Locate the cell with the specified text and output its (X, Y) center coordinate. 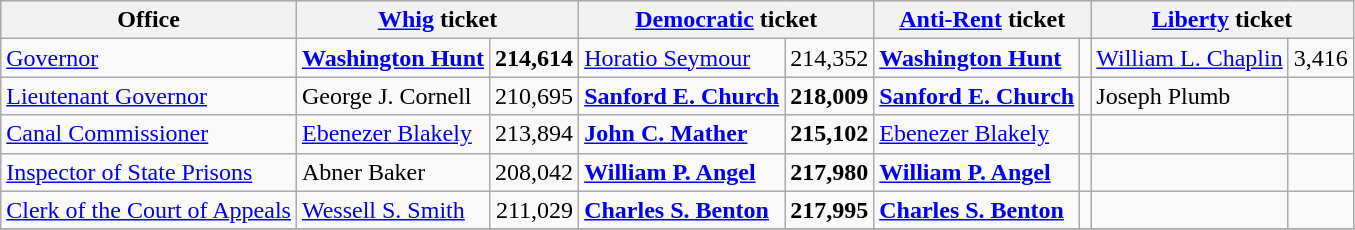
John C. Mather (682, 134)
Inspector of State Prisons (149, 172)
Clerk of the Court of Appeals (149, 210)
211,029 (534, 210)
Democratic ticket (726, 20)
William L. Chaplin (1190, 58)
Canal Commissioner (149, 134)
213,894 (534, 134)
3,416 (1320, 58)
Liberty ticket (1222, 20)
Abner Baker (392, 172)
Office (149, 20)
George J. Cornell (392, 96)
Joseph Plumb (1190, 96)
214,352 (830, 58)
Horatio Seymour (682, 58)
Anti-Rent ticket (982, 20)
208,042 (534, 172)
218,009 (830, 96)
Whig ticket (437, 20)
217,995 (830, 210)
210,695 (534, 96)
214,614 (534, 58)
217,980 (830, 172)
Governor (149, 58)
215,102 (830, 134)
Wessell S. Smith (392, 210)
Lieutenant Governor (149, 96)
